Extract the [X, Y] coordinate from the center of the cell holding the provided text.  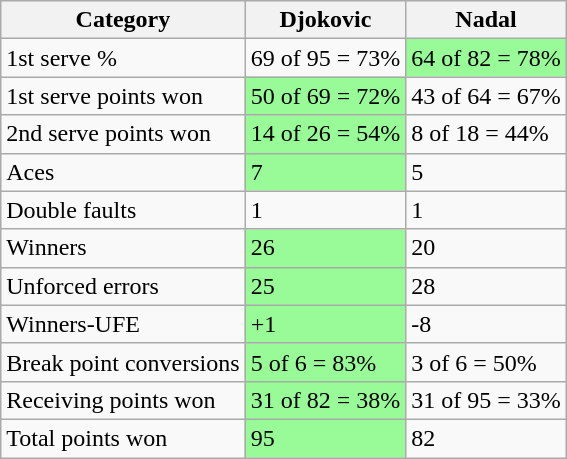
1st serve points won [123, 96]
82 [486, 438]
8 of 18 = 44% [486, 134]
25 [326, 286]
Category [123, 20]
31 of 95 = 33% [486, 400]
Total points won [123, 438]
50 of 69 = 72% [326, 96]
7 [326, 172]
Winners [123, 248]
Receiving points won [123, 400]
Break point conversions [123, 362]
Unforced errors [123, 286]
Nadal [486, 20]
69 of 95 = 73% [326, 58]
31 of 82 = 38% [326, 400]
95 [326, 438]
+1 [326, 324]
2nd serve points won [123, 134]
-8 [486, 324]
20 [486, 248]
5 [486, 172]
Djokovic [326, 20]
14 of 26 = 54% [326, 134]
Double faults [123, 210]
Winners-UFE [123, 324]
26 [326, 248]
28 [486, 286]
3 of 6 = 50% [486, 362]
5 of 6 = 83% [326, 362]
1st serve % [123, 58]
43 of 64 = 67% [486, 96]
64 of 82 = 78% [486, 58]
Aces [123, 172]
